Locate the cell with the specified text and output its [X, Y] center coordinate. 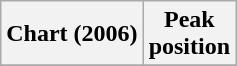
Chart (2006) [72, 34]
Peak position [189, 34]
